Return the [x, y] coordinate for the center point of the cell that contains the specified text.  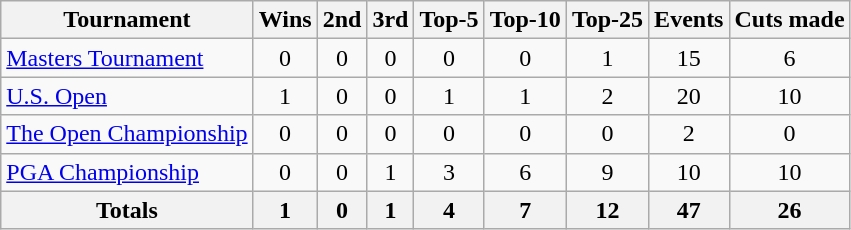
Top-10 [525, 20]
Tournament [127, 20]
PGA Championship [127, 172]
Top-5 [449, 20]
3rd [390, 20]
4 [449, 210]
15 [689, 58]
9 [607, 172]
Events [689, 20]
2nd [342, 20]
Cuts made [790, 20]
Top-25 [607, 20]
The Open Championship [127, 134]
12 [607, 210]
47 [689, 210]
7 [525, 210]
20 [689, 96]
Totals [127, 210]
Wins [285, 20]
26 [790, 210]
3 [449, 172]
Masters Tournament [127, 58]
U.S. Open [127, 96]
